Scan for the cell matching the given text and deliver its [x, y] coordinate at center. 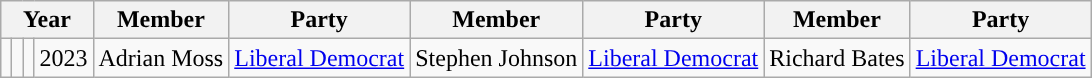
2023 [64, 58]
Stephen Johnson [496, 58]
Year [47, 20]
Richard Bates [837, 58]
Adrian Moss [161, 58]
